Identify which cell holds the provided text, then report its [X, Y] central coordinate. 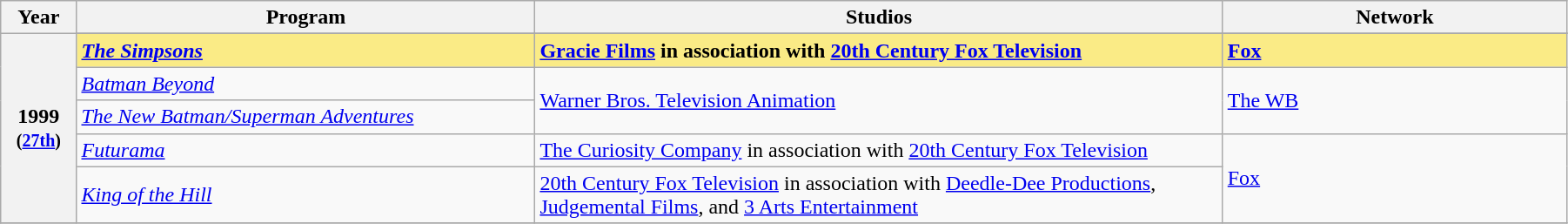
Network [1394, 17]
The New Batman/Superman Adventures [306, 117]
The Simpsons [306, 51]
Gracie Films in association with 20th Century Fox Television [879, 51]
The WB [1394, 100]
The Curiosity Company in association with 20th Century Fox Television [879, 150]
1999 (27th) [38, 129]
Futurama [306, 150]
Program [306, 17]
Studios [879, 17]
Year [38, 17]
Warner Bros. Television Animation [879, 100]
20th Century Fox Television in association with Deedle-Dee Productions, Judgemental Films, and 3 Arts Entertainment [879, 195]
Batman Beyond [306, 84]
King of the Hill [306, 195]
